Extract the [X, Y] coordinate from the center of the cell holding the provided text.  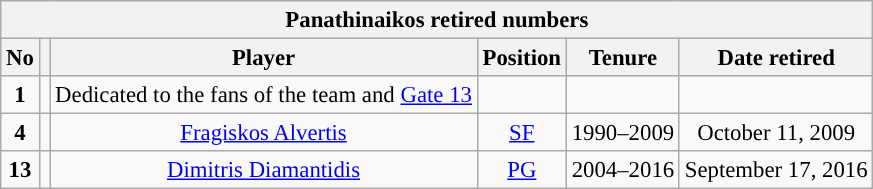
No [20, 58]
Fragiskos Alvertis [264, 133]
Dedicated to the fans of the team and Gate 13 [264, 95]
13 [20, 170]
Tenure [622, 58]
September 17, 2016 [776, 170]
1990–2009 [622, 133]
Dimitris Diamantidis [264, 170]
1 [20, 95]
Player [264, 58]
4 [20, 133]
October 11, 2009 [776, 133]
Position [522, 58]
Panathinaikos retired numbers [437, 20]
2004–2016 [622, 170]
SF [522, 133]
Date retired [776, 58]
PG [522, 170]
